Extract the [X, Y] coordinate from the center of the cell holding the provided text.  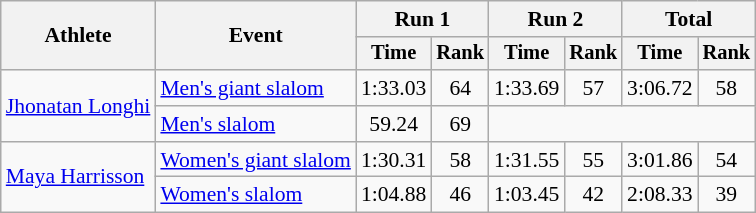
42 [593, 195]
1:33.69 [526, 88]
54 [727, 160]
55 [593, 160]
3:01.86 [660, 160]
Total [688, 19]
1:31.55 [526, 160]
64 [460, 88]
1:30.31 [394, 160]
Jhonatan Longhi [78, 106]
39 [727, 195]
1:04.88 [394, 195]
Run 2 [556, 19]
Men's giant slalom [256, 88]
59.24 [394, 124]
Women's giant slalom [256, 160]
Run 1 [422, 19]
Event [256, 36]
Men's slalom [256, 124]
1:03.45 [526, 195]
1:33.03 [394, 88]
Maya Harrisson [78, 178]
Women's slalom [256, 195]
3:06.72 [660, 88]
Athlete [78, 36]
2:08.33 [660, 195]
57 [593, 88]
46 [460, 195]
69 [460, 124]
